Locate the cell with the specified text and output its (X, Y) center coordinate. 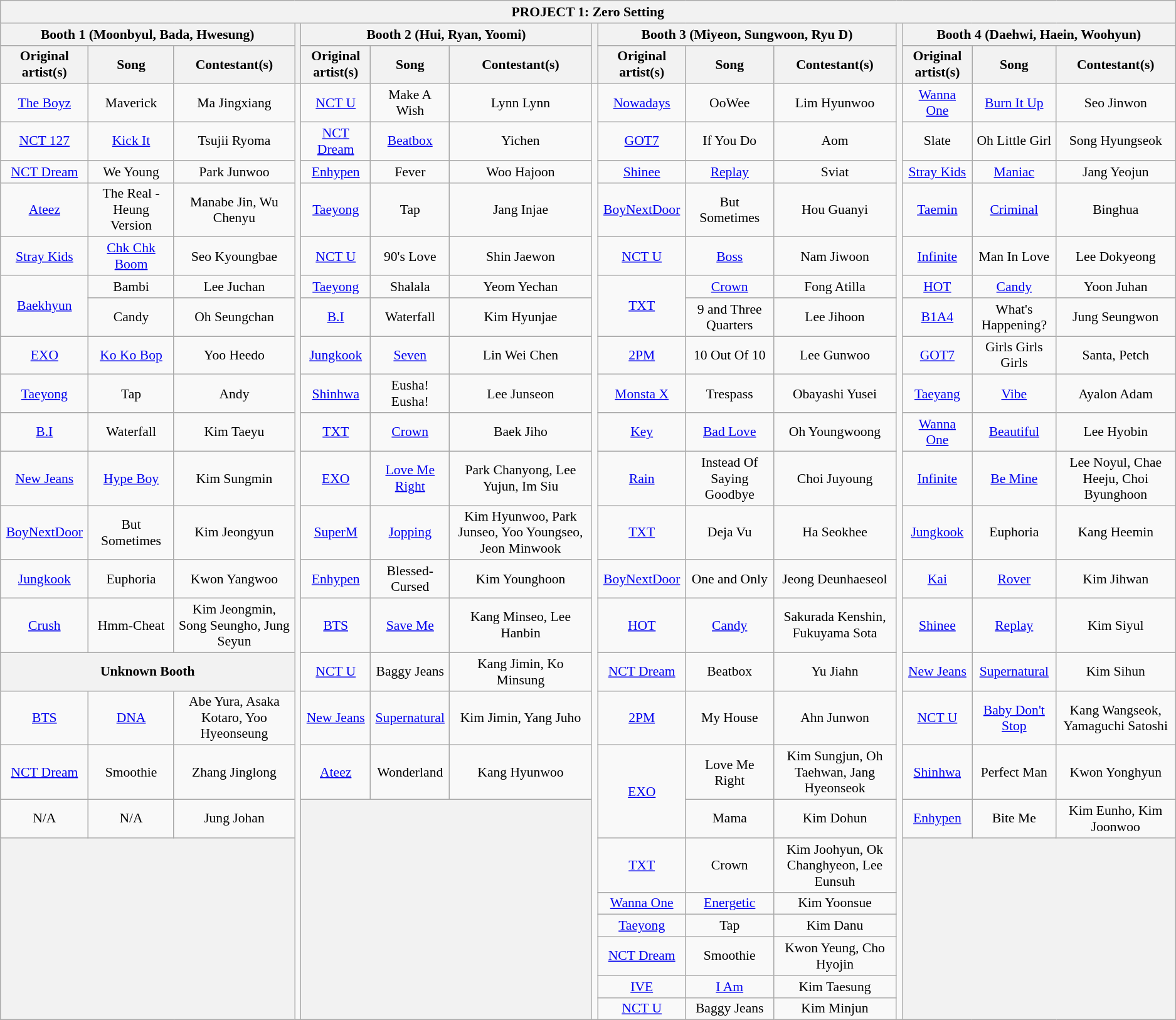
If You Do (729, 142)
Kim Siyul (1116, 626)
Kang Wangseok, Yamaguchi Satoshi (1116, 718)
Maniac (1014, 172)
Oh Little Girl (1014, 142)
B1A4 (937, 317)
Booth 2 (Hui, Ryan, Yoomi) (447, 35)
Kwon Yangwoo (234, 580)
Kang Hyunwoo (521, 773)
Vibe (1014, 394)
Kim Danu (835, 926)
Kim Taeyu (234, 432)
Kim Jihwan (1116, 580)
Kim Jeongmin, Song Seungho, Jung Seyun (234, 626)
Kim Hyunjae (521, 317)
Kim Yoonsue (835, 903)
Oh Seungchan (234, 317)
Rover (1014, 580)
Ha Seokhee (835, 533)
Blessed-Cursed (410, 580)
Seven (410, 355)
Fever (410, 172)
DNA (131, 718)
90's Love (410, 256)
Taemin (937, 210)
Kwon Yeung, Cho Hyojin (835, 956)
Kim Joohyun, Ok Changhyeon, Lee Eunsuh (835, 866)
Choi Juyoung (835, 478)
Lin Wei Chen (521, 355)
Jopping (410, 533)
Yu Jiahn (835, 671)
Yoo Heedo (234, 355)
Andy (234, 394)
Kang Heemin (1116, 533)
Woo Hajoon (521, 172)
Chk Chk Boom (131, 256)
Criminal (1014, 210)
Energetic (729, 903)
Crush (45, 626)
Jung Seungwon (1116, 317)
Jang Yeojun (1116, 172)
One and Only (729, 580)
Maverick (131, 103)
Ko Ko Bop (131, 355)
Ma Jingxiang (234, 103)
SuperM (336, 533)
Trespass (729, 394)
Unknown Booth (148, 671)
Kim Hyunwoo, Park Junseo, Yoo Youngseo, Jeon Minwook (521, 533)
Deja Vu (729, 533)
Kim Dohun (835, 819)
Song Hyungseok (1116, 142)
Zhang Jinglong (234, 773)
Lee Gunwoo (835, 355)
Sakurada Kenshin, Fukuyama Sota (835, 626)
Bad Love (729, 432)
Lee Juchan (234, 287)
Hou Guanyi (835, 210)
Hype Boy (131, 478)
Man In Love (1014, 256)
The Real - Heung Version (131, 210)
OoWee (729, 103)
Kang Jimin, Ko Minsung (521, 671)
PROJECT 1: Zero Setting (588, 12)
Kim Sihun (1116, 671)
9 and Three Quarters (729, 317)
Baekhyun (45, 306)
What's Happening? (1014, 317)
Santa, Petch (1116, 355)
Kim Jimin, Yang Juho (521, 718)
Kick It (131, 142)
Lynn Lynn (521, 103)
Booth 3 (Miyeon, Sungwoon, Ryu D) (747, 35)
Lee Dokyeong (1116, 256)
Lee Noyul, Chae Heeju, Choi Byunghoon (1116, 478)
Park Junwoo (234, 172)
Rain (642, 478)
Nam Jiwoon (835, 256)
Lim Hyunwoo (835, 103)
Lee Hyobin (1116, 432)
Binghua (1116, 210)
Eusha! Eusha! (410, 394)
Bambi (131, 287)
Monsta X (642, 394)
Seo Jinwon (1116, 103)
Kai (937, 580)
Hmm-Cheat (131, 626)
Slate (937, 142)
IVE (642, 987)
Kim Taesung (835, 987)
Be Mine (1014, 478)
Nowadays (642, 103)
Yoon Juhan (1116, 287)
Key (642, 432)
Kwon Yonghyun (1116, 773)
Baby Don't Stop (1014, 718)
Yeom Yechan (521, 287)
Perfect Man (1014, 773)
Baek Jiho (521, 432)
Tsujii Ryoma (234, 142)
Lee Junseon (521, 394)
Save Me (410, 626)
NCT 127 (45, 142)
Make A Wish (410, 103)
The Boyz (45, 103)
Ayalon Adam (1116, 394)
Jung Johan (234, 819)
Burn It Up (1014, 103)
Boss (729, 256)
We Young (131, 172)
Oh Youngwoong (835, 432)
I Am (729, 987)
Kim Minjun (835, 1009)
Kim Sungmin (234, 478)
Sviat (835, 172)
Shalala (410, 287)
Shin Jaewon (521, 256)
Manabe Jin, Wu Chenyu (234, 210)
Jang Injae (521, 210)
Yichen (521, 142)
Bite Me (1014, 819)
Obayashi Yusei (835, 394)
Kim Eunho, Kim Joonwoo (1116, 819)
Booth 4 (Daehwi, Haein, Woohyun) (1039, 35)
Jeong Deunhaeseol (835, 580)
Taeyang (937, 394)
Park Chanyong, Lee Yujun, Im Siu (521, 478)
Fong Atilla (835, 287)
Girls Girls Girls (1014, 355)
Kang Minseo, Lee Hanbin (521, 626)
Kim Sungjun, Oh Taehwan, Jang Hyeonseok (835, 773)
Ahn Junwon (835, 718)
Mama (729, 819)
Kim Jeongyun (234, 533)
Booth 1 (Moonbyul, Bada, Hwesung) (148, 35)
10 Out Of 10 (729, 355)
Lee Jihoon (835, 317)
Seo Kyoungbae (234, 256)
Kim Younghoon (521, 580)
Instead Of Saying Goodbye (729, 478)
Abe Yura, Asaka Kotaro, Yoo Hyeonseung (234, 718)
Aom (835, 142)
Wonderland (410, 773)
My House (729, 718)
Beautiful (1014, 432)
